Return (X, Y) of the center of cell containing provided text 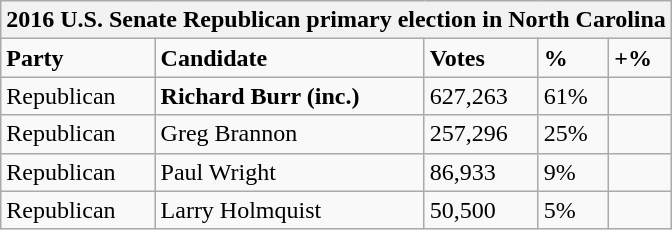
Greg Brannon (290, 134)
5% (574, 210)
Richard Burr (inc.) (290, 96)
+% (640, 58)
627,263 (481, 96)
Candidate (290, 58)
61% (574, 96)
2016 U.S. Senate Republican primary election in North Carolina (336, 20)
25% (574, 134)
257,296 (481, 134)
Votes (481, 58)
9% (574, 172)
Paul Wright (290, 172)
86,933 (481, 172)
% (574, 58)
Party (78, 58)
50,500 (481, 210)
Larry Holmquist (290, 210)
